For the text-containing cell, return its midpoint in [X, Y] coordinate format. 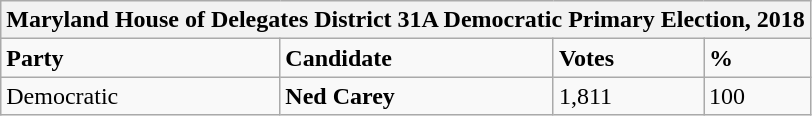
1,811 [628, 96]
Democratic [140, 96]
Ned Carey [417, 96]
Candidate [417, 58]
Votes [628, 58]
Party [140, 58]
Maryland House of Delegates District 31A Democratic Primary Election, 2018 [406, 20]
100 [758, 96]
% [758, 58]
